Return (x, y) of the center of cell containing provided text 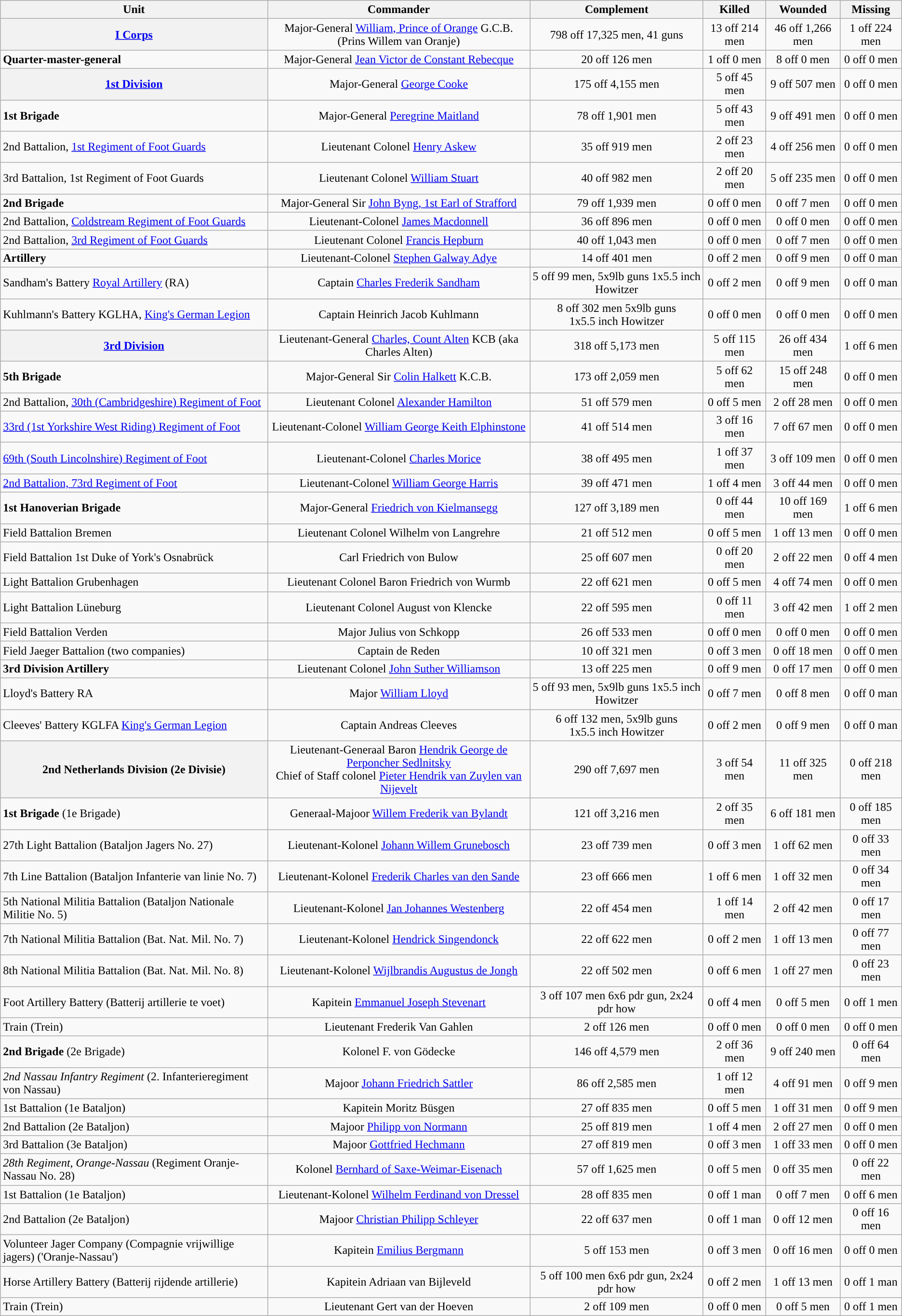
27th Light Battalion (Bataljon Jagers No. 27) (134, 846)
Kapitein Emilius Bergmann (399, 1250)
2nd Battalion, 3rd Regiment of Foot Guards (134, 240)
0 off 22 men (871, 1169)
Major-General Friedrich von Kielmansegg (399, 508)
Lieutenant-Generaal Baron Hendrik George de Perponcher SedlnitskyChief of Staff colonel Pieter Hendrik van Zuylen van Nijevelt (399, 769)
35 off 919 men (617, 147)
0 off 18 men (803, 650)
2 off 109 men (617, 1307)
Complement (617, 10)
15 off 248 men (803, 377)
Missing (871, 10)
5 off 43 men (734, 116)
1st Brigade (1e Brigade) (134, 814)
57 off 1,625 men (617, 1169)
1 off 32 men (803, 876)
2nd Battalion, 73rd Regiment of Foot (134, 483)
5th Brigade (134, 377)
290 off 7,697 men (617, 769)
Lieutenant-Kolonel Wijlbrandis Augustus de Jongh (399, 971)
22 off 622 men (617, 939)
Major Julius von Schkopp (399, 632)
13 off 214 men (734, 35)
3rd Battalion (3e Bataljon) (134, 1144)
5 off 115 men (734, 346)
3 off 109 men (803, 458)
Lieutenant-Kolonel Jan Johannes Westenberg (399, 908)
3 off 16 men (734, 427)
Horse Artillery Battery (Batterij rijdende artillerie) (134, 1282)
5 off 45 men (734, 84)
4 off 74 men (803, 582)
Lieutenant Colonel Alexander Hamilton (399, 402)
Major-General George Cooke (399, 84)
Majoor Johann Friedrich Sattler (399, 1083)
0 off 12 men (803, 1220)
Major-General Sir Colin Halkett K.C.B. (399, 377)
2nd Netherlands Division (2e Divisie) (134, 769)
Lieutenant-Colonel James Macdonnell (399, 221)
2 off 28 men (803, 402)
2 off 20 men (734, 178)
121 off 3,216 men (617, 814)
7 off 67 men (803, 427)
8 off 0 men (803, 59)
Lieutenant-General Charles, Count Alten KCB (aka Charles Alten) (399, 346)
4 off 91 men (803, 1083)
Lieutenant-Kolonel Frederik Charles van den Sande (399, 876)
5 off 100 men 6x6 pdr gun, 2x24 pdr how (617, 1282)
22 off 454 men (617, 908)
Lieutenant Colonel William Stuart (399, 178)
Major-General Jean Victor de Constant Rebecque (399, 59)
I Corps (134, 35)
Lloyd's Battery RA (134, 693)
8 off 302 men 5x9lb guns 1x5.5 inch Howitzer (617, 314)
26 off 434 men (803, 346)
3 off 107 men 6x6 pdr gun, 2x24 pdr how (617, 1002)
318 off 5,173 men (617, 346)
39 off 471 men (617, 483)
4 off 256 men (803, 147)
0 off 33 men (871, 846)
Unit (134, 10)
Majoor Philipp von Normann (399, 1126)
86 off 2,585 men (617, 1083)
1 off 27 men (803, 971)
Majoor Gottfried Hechmann (399, 1144)
22 off 621 men (617, 582)
0 off 44 men (734, 508)
10 off 321 men (617, 650)
Captain de Reden (399, 650)
2 off 35 men (734, 814)
36 off 896 men (617, 221)
9 off 507 men (803, 84)
5 off 99 men, 5x9lb guns 1x5.5 inch Howitzer (617, 282)
38 off 495 men (617, 458)
1 off 0 men (734, 59)
28 off 835 men (617, 1194)
3rd Battalion, 1st Regiment of Foot Guards (134, 178)
1 off 33 men (803, 1144)
Field Jaeger Battalion (two companies) (134, 650)
Killed (734, 10)
7th National Militia Battalion (Bat. Nat. Mil. No. 7) (134, 939)
2 off 42 men (803, 908)
9 off 240 men (803, 1052)
1st Brigade (134, 116)
0 off 11 men (734, 607)
23 off 666 men (617, 876)
8th National Militia Battalion (Bat. Nat. Mil. No. 8) (134, 971)
5 off 235 men (803, 178)
Lieutenant-Colonel Charles Morice (399, 458)
1 off 12 men (734, 1083)
5 off 93 men, 5x9lb guns 1x5.5 inch Howitzer (617, 693)
23 off 739 men (617, 846)
27 off 819 men (617, 1144)
Lieutenant Gert van der Hoeven (399, 1307)
1 off 2 men (871, 607)
40 off 1,043 men (617, 240)
Kuhlmann's Battery KGLHA, King's German Legion (134, 314)
Major William Lloyd (399, 693)
0 off 218 men (871, 769)
Lieutenant Colonel Francis Hepburn (399, 240)
Lieutenant-Colonel Stephen Galway Adye (399, 258)
2nd Battalion, Coldstream Regiment of Foot Guards (134, 221)
175 off 4,155 men (617, 84)
Quarter-master-general (134, 59)
Sandham's Battery Royal Artillery (RA) (134, 282)
28th Regiment, Orange-Nassau (Regiment Oranje-Nassau No. 28) (134, 1169)
0 off 77 men (871, 939)
Carl Friedrich von Bulow (399, 557)
Captain Charles Frederik Sandham (399, 282)
25 off 819 men (617, 1126)
0 off 64 men (871, 1052)
27 off 835 men (617, 1108)
3rd Division (134, 346)
0 off 185 men (871, 814)
2nd Brigade (134, 203)
3 off 44 men (803, 483)
22 off 637 men (617, 1220)
798 off 17,325 men, 41 guns (617, 35)
13 off 225 men (617, 669)
Lieutenant-Kolonel Hendrick Singendonck (399, 939)
Lieutenant Colonel John Suther Williamson (399, 669)
2nd Brigade (2e Brigade) (134, 1052)
Lieutenant-Kolonel Wilhelm Ferdinand von Dressel (399, 1194)
Lieutenant Colonel Baron Friedrich von Wurmb (399, 582)
3 off 54 men (734, 769)
51 off 579 men (617, 402)
Lieutenant-Colonel William George Harris (399, 483)
2 off 23 men (734, 147)
11 off 325 men (803, 769)
Captain Heinrich Jacob Kuhlmann (399, 314)
Generaal-Majoor Willem Frederik van Bylandt (399, 814)
10 off 169 men (803, 508)
2 off 22 men (803, 557)
79 off 1,939 men (617, 203)
40 off 982 men (617, 178)
0 off 23 men (871, 971)
0 off 20 men (734, 557)
25 off 607 men (617, 557)
Commander (399, 10)
2nd Nassau Infantry Regiment (2. Infanterieregiment von Nassau) (134, 1083)
Lieutenant Frederik Van Gahlen (399, 1027)
46 off 1,266 men (803, 35)
2 off 36 men (734, 1052)
6 off 181 men (803, 814)
1 off 31 men (803, 1108)
Foot Artillery Battery (Batterij artillerie te voet) (134, 1002)
21 off 512 men (617, 533)
Field Battalion Verden (134, 632)
Artillery (134, 258)
1 off 224 men (871, 35)
6 off 132 men, 5x9lb guns 1x5.5 inch Howitzer (617, 725)
78 off 1,901 men (617, 116)
1 off 37 men (734, 458)
Light Battalion Lüneburg (134, 607)
5 off 153 men (617, 1250)
Major-General Peregrine Maitland (399, 116)
Lieutenant Colonel August von Klencke (399, 607)
127 off 3,189 men (617, 508)
Kapitein Emmanuel Joseph Stevenart (399, 1002)
173 off 2,059 men (617, 377)
2nd Battalion, 1st Regiment of Foot Guards (134, 147)
Wounded (803, 10)
3rd Division Artillery (134, 669)
Field Battalion 1st Duke of York's Osnabrück (134, 557)
22 off 502 men (617, 971)
14 off 401 men (617, 258)
1st Hanoverian Brigade (134, 508)
0 off 35 men (803, 1169)
Kapitein Adriaan van Bijleveld (399, 1282)
1 off 14 men (734, 908)
Light Battalion Grubenhagen (134, 582)
Lieutenant-Colonel William George Keith Elphinstone (399, 427)
Kolonel Bernhard of Saxe-Weimar-Eisenach (399, 1169)
Volunteer Jager Company (Compagnie vrijwillige jagers) ('Oranje-Nassau') (134, 1250)
Lieutenant Colonel Wilhelm von Langrehre (399, 533)
26 off 533 men (617, 632)
Kolonel F. von Gödecke (399, 1052)
Lieutenant Colonel Henry Askew (399, 147)
5th National Militia Battalion (Bataljon Nationale Militie No. 5) (134, 908)
Lieutenant-Kolonel Johann Willem Grunebosch (399, 846)
2nd Battalion, 30th (Cambridgeshire) Regiment of Foot (134, 402)
2 off 27 men (803, 1126)
41 off 514 men (617, 427)
Majoor Christian Philipp Schleyer (399, 1220)
Kapitein Moritz Büsgen (399, 1108)
Major-General Sir John Byng, 1st Earl of Strafford (399, 203)
7th Line Battalion (Bataljon Infanterie van linie No. 7) (134, 876)
2 off 126 men (617, 1027)
22 off 595 men (617, 607)
9 off 491 men (803, 116)
69th (South Lincolnshire) Regiment of Foot (134, 458)
0 off 34 men (871, 876)
1 off 62 men (803, 846)
5 off 62 men (734, 377)
Captain Andreas Cleeves (399, 725)
Major-General William, Prince of Orange G.C.B. (Prins Willem van Oranje) (399, 35)
3 off 42 men (803, 607)
1st Division (134, 84)
Field Battalion Bremen (134, 533)
146 off 4,579 men (617, 1052)
33rd (1st Yorkshire West Riding) Regiment of Foot (134, 427)
Cleeves' Battery KGLFA King's German Legion (134, 725)
20 off 126 men (617, 59)
0 off 8 men (803, 693)
